Locate the cell with the specified text and output its [x, y] center coordinate. 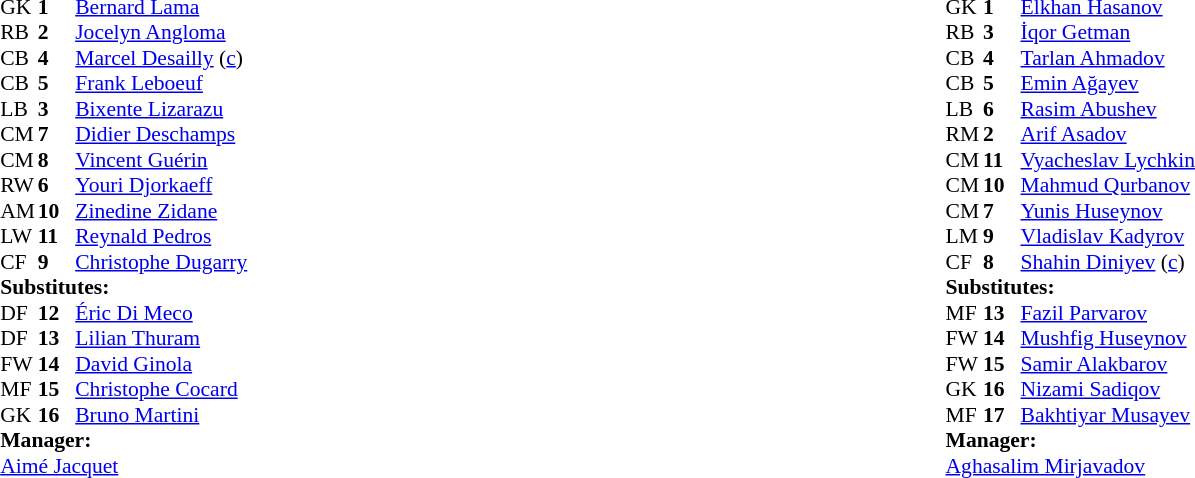
Fazil Parvarov [1108, 313]
Frank Leboeuf [161, 83]
Christophe Dugarry [161, 262]
LW [19, 236]
İqor Getman [1108, 32]
Bruno Martini [161, 415]
Bixente Lizarazu [161, 109]
Bakhtiyar Musayev [1108, 415]
AM [19, 211]
Vladislav Kadyrov [1108, 236]
Arif Asadov [1108, 134]
Marcel Desailly (c) [161, 58]
Vyacheslav Lychkin [1108, 160]
RM [965, 134]
Jocelyn Angloma [161, 32]
Rasim Abushev [1108, 109]
David Ginola [161, 364]
17 [1002, 415]
Youri Djorkaeff [161, 185]
Éric Di Meco [161, 313]
Lilian Thuram [161, 338]
RW [19, 185]
Mahmud Qurbanov [1108, 185]
Zinedine Zidane [161, 211]
12 [57, 313]
Emin Ağayev [1108, 83]
Reynald Pedros [161, 236]
Vincent Guérin [161, 160]
Didier Deschamps [161, 134]
Nizami Sadiqov [1108, 389]
LM [965, 236]
Mushfig Huseynov [1108, 338]
Christophe Cocard [161, 389]
Samir Alakbarov [1108, 364]
Tarlan Ahmadov [1108, 58]
Shahin Diniyev (c) [1108, 262]
Yunis Huseynov [1108, 211]
